Output the (X, Y) coordinate of the center of the cell containing the given text.  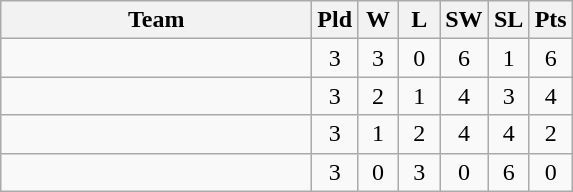
W (378, 20)
Pld (335, 20)
Team (156, 20)
Pts (550, 20)
SW (464, 20)
L (420, 20)
SL (508, 20)
